Find where the given text appears and provide that cell's center as (X, Y) coordinate. 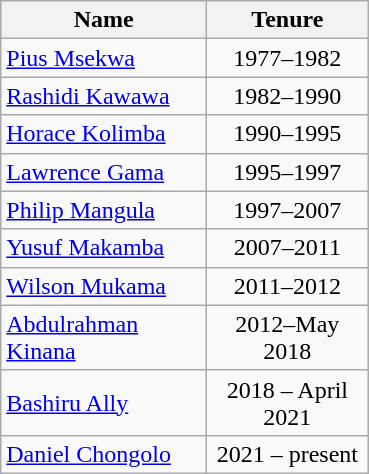
1997–2007 (288, 210)
Lawrence Gama (104, 172)
Abdulrahman Kinana (104, 338)
Pius Msekwa (104, 58)
Name (104, 20)
2021 – present (288, 454)
1977–1982 (288, 58)
Horace Kolimba (104, 134)
1982–1990 (288, 96)
2007–2011 (288, 248)
Yusuf Makamba (104, 248)
Philip Mangula (104, 210)
Wilson Mukama (104, 286)
Rashidi Kawawa (104, 96)
2018 – April 2021 (288, 402)
1995–1997 (288, 172)
Bashiru Ally (104, 402)
Daniel Chongolo (104, 454)
2011–2012 (288, 286)
1990–1995 (288, 134)
Tenure (288, 20)
2012–May 2018 (288, 338)
